For the text-containing cell, return its midpoint in [x, y] coordinate format. 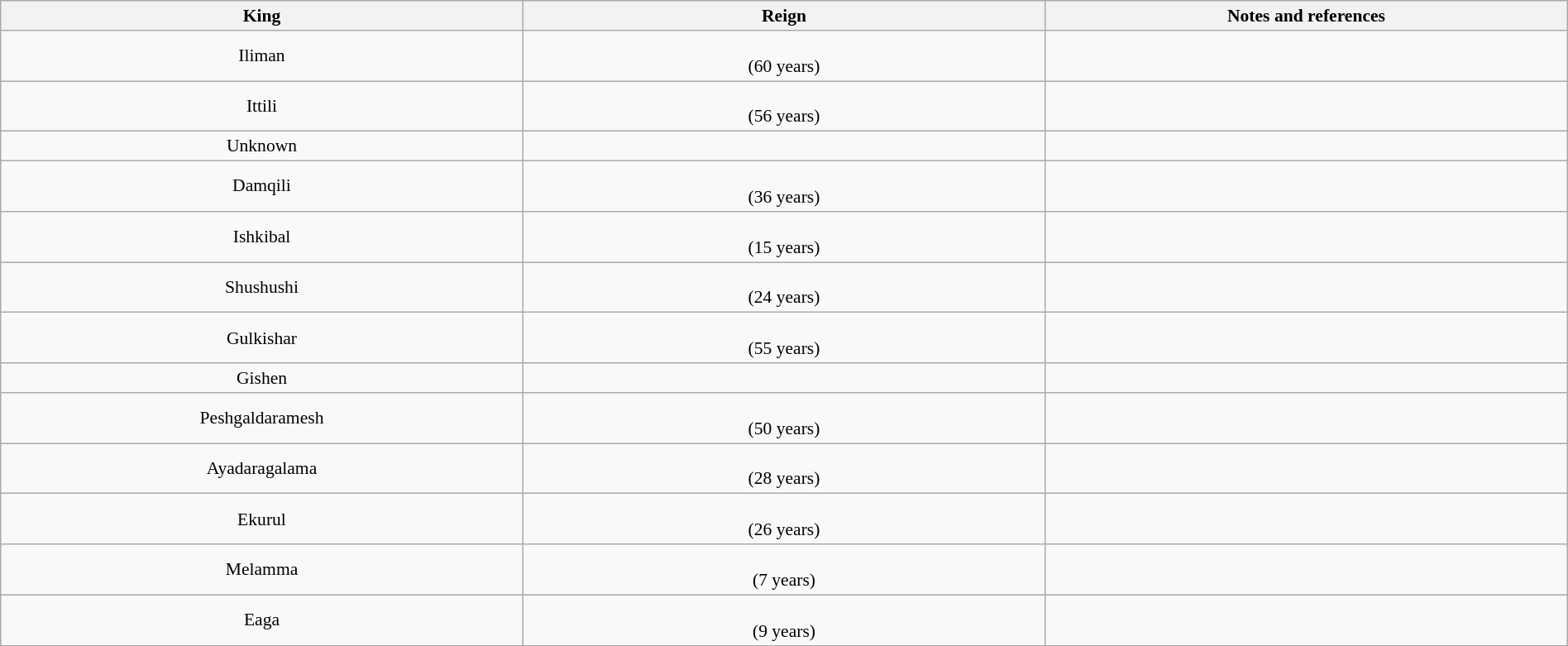
(26 years) [784, 519]
Shushushi [262, 288]
Ittili [262, 106]
(24 years) [784, 288]
(15 years) [784, 237]
Iliman [262, 56]
Ayadaragalama [262, 468]
Gishen [262, 378]
Ekurul [262, 519]
Reign [784, 16]
(7 years) [784, 569]
(28 years) [784, 468]
Unknown [262, 146]
(55 years) [784, 337]
(56 years) [784, 106]
Damqili [262, 187]
Peshgaldaramesh [262, 419]
Ishkibal [262, 237]
Melamma [262, 569]
Notes and references [1307, 16]
(50 years) [784, 419]
King [262, 16]
(60 years) [784, 56]
(9 years) [784, 620]
Gulkishar [262, 337]
Eaga [262, 620]
(36 years) [784, 187]
